Find where the given text appears and provide that cell's center as [X, Y] coordinate. 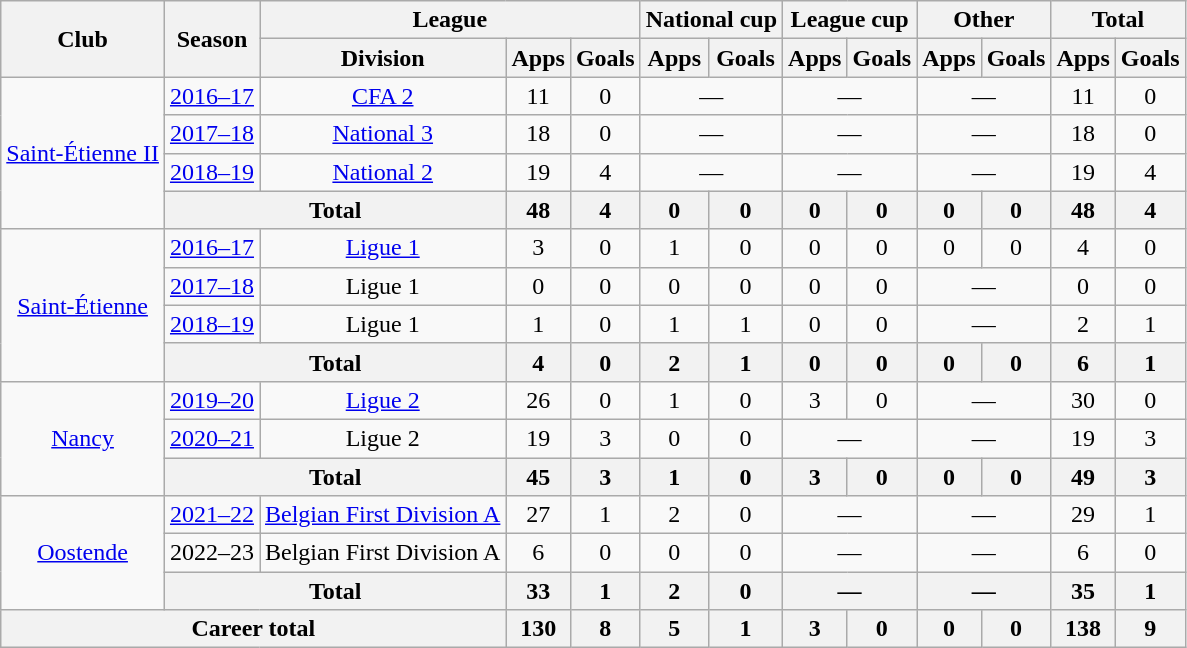
2022–23 [212, 553]
33 [538, 591]
45 [538, 477]
Division [383, 58]
Nancy [83, 438]
National cup [711, 20]
Season [212, 39]
27 [538, 515]
National 2 [383, 172]
49 [1083, 477]
National 3 [383, 134]
Oostende [83, 553]
League [450, 20]
Club [83, 39]
Other [984, 20]
26 [538, 400]
130 [538, 629]
Career total [254, 629]
Saint-Étienne II [83, 153]
2020–21 [212, 438]
Saint-Étienne [83, 305]
9 [1150, 629]
29 [1083, 515]
League cup [850, 20]
138 [1083, 629]
CFA 2 [383, 96]
2019–20 [212, 400]
8 [605, 629]
2021–22 [212, 515]
30 [1083, 400]
5 [674, 629]
35 [1083, 591]
